Determine the [x, y] coordinate at the center of the cell enclosing the given text.  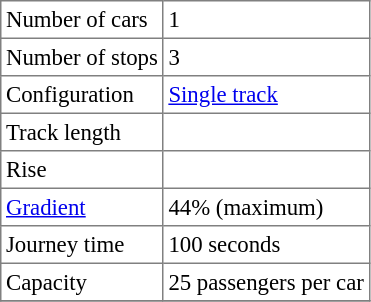
100 seconds [266, 245]
Rise [82, 170]
Track length [82, 132]
Number of stops [82, 57]
Number of cars [82, 20]
Single track [266, 95]
Configuration [82, 95]
44% (maximum) [266, 207]
3 [266, 57]
25 passengers per car [266, 282]
Capacity [82, 282]
Gradient [82, 207]
1 [266, 20]
Journey time [82, 245]
